Determine the [X, Y] coordinate at the center of the cell enclosing the given text.  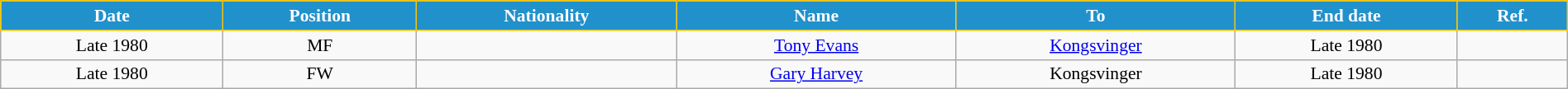
Ref. [1512, 16]
Date [112, 16]
Tony Evans [817, 45]
Name [817, 16]
FW [320, 74]
To [1095, 16]
Nationality [547, 16]
End date [1346, 16]
MF [320, 45]
Gary Harvey [817, 74]
Position [320, 16]
